Locate the cell with the specified text and output its [X, Y] center coordinate. 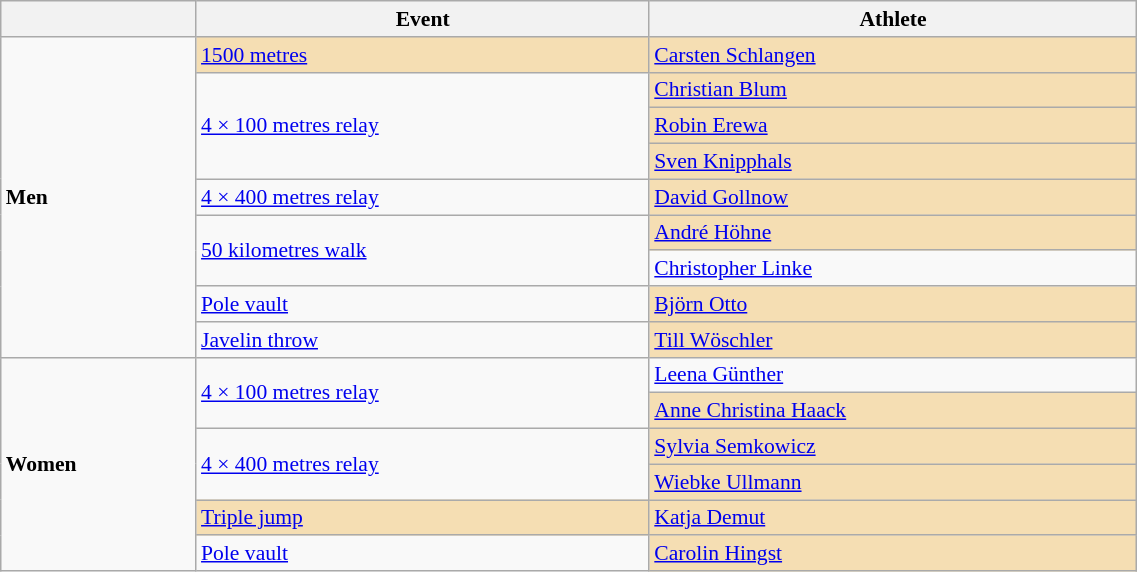
Christopher Linke [893, 269]
Christian Blum [893, 90]
50 kilometres walk [422, 250]
Anne Christina Haack [893, 411]
Björn Otto [893, 304]
Wiebke Ullmann [893, 482]
1500 metres [422, 55]
Triple jump [422, 518]
Carolin Hingst [893, 554]
André Höhne [893, 233]
Athlete [893, 19]
Event [422, 19]
Leena Günther [893, 375]
Katja Demut [893, 518]
Women [98, 464]
Till Wöschler [893, 340]
Sven Knipphals [893, 162]
Carsten Schlangen [893, 55]
Robin Erewa [893, 126]
Men [98, 198]
Sylvia Semkowicz [893, 447]
Javelin throw [422, 340]
David Gollnow [893, 197]
